Capture the cell that displays the provided text and extract its (x, y) central coordinate. 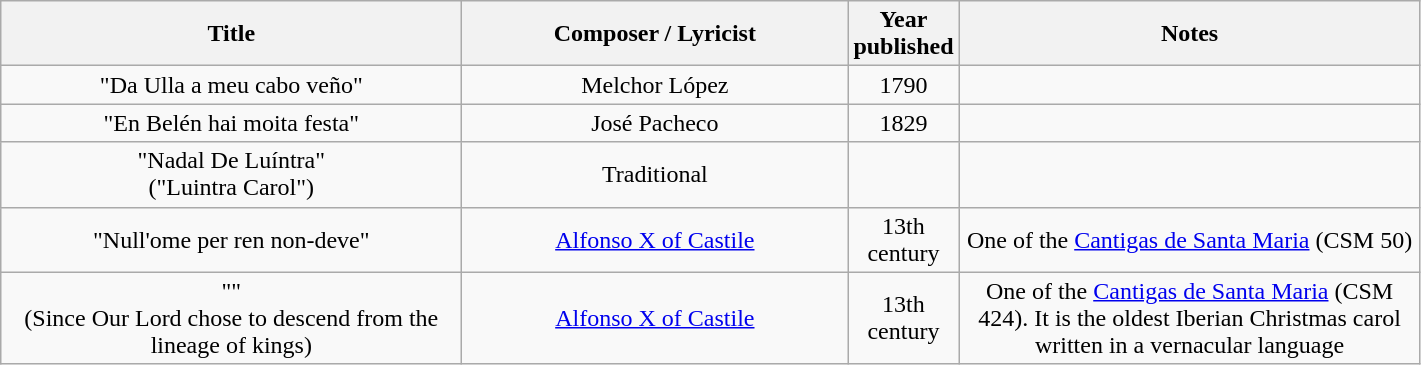
Title (232, 34)
1790 (904, 85)
One of the Cantigas de Santa Maria (CSM 424). It is the oldest Iberian Christmas carol written in a vernacular language (1190, 318)
One of the Cantigas de Santa Maria (CSM 50) (1190, 240)
""(Since Our Lord chose to descend from the lineage of kings) (232, 318)
José Pacheco (655, 123)
"Null'ome per ren non-deve" (232, 240)
Notes (1190, 34)
Year published (904, 34)
"Da Ulla a meu cabo veño" (232, 85)
1829 (904, 123)
Traditional (655, 174)
"En Belén hai moita festa" (232, 123)
"Nadal De Luíntra"("Luintra Carol") (232, 174)
Melchor López (655, 85)
Composer / Lyricist (655, 34)
